Determine the (X, Y) coordinate at the center of the cell enclosing the given text.  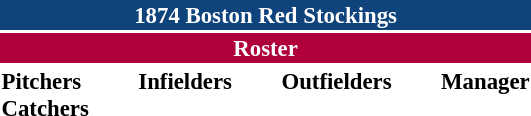
Roster (266, 48)
1874 Boston Red Stockings (266, 15)
